For the text-containing cell, return its midpoint in (X, Y) coordinate format. 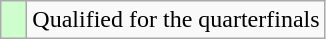
Qualified for the quarterfinals (176, 20)
